Locate the cell with the specified text and output its [x, y] center coordinate. 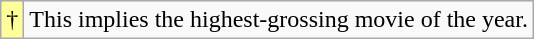
† [12, 20]
This implies the highest-grossing movie of the year. [279, 20]
